Search for the cell housing the specified text and yield its (x, y) center coordinate. 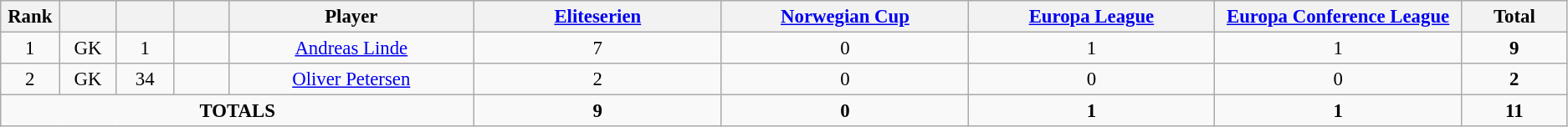
Norwegian Cup (845, 17)
Oliver Petersen (351, 79)
11 (1514, 111)
Eliteserien (598, 17)
Andreas Linde (351, 48)
Europa Conference League (1338, 17)
Player (351, 17)
Rank (30, 17)
TOTALS (238, 111)
Total (1514, 17)
Europa League (1091, 17)
7 (598, 48)
34 (145, 79)
